Extract the (x, y) coordinate from the center of the cell holding the provided text.  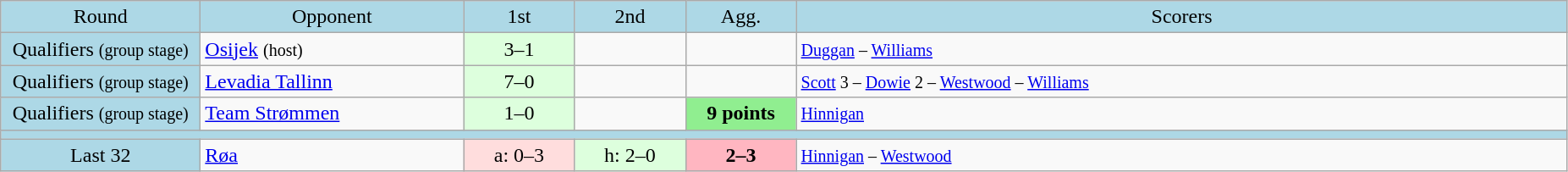
Last 32 (101, 155)
Røa (332, 155)
Hinnigan – Westwood (1181, 155)
Scorers (1181, 17)
1st (520, 17)
Hinnigan (1181, 114)
Duggan – Williams (1181, 49)
a: 0–3 (520, 155)
Levadia Tallinn (332, 81)
2nd (630, 17)
Agg. (741, 17)
Team Strømmen (332, 114)
9 points (741, 114)
h: 2–0 (630, 155)
Osijek (host) (332, 49)
Opponent (332, 17)
Scott 3 – Dowie 2 – Westwood – Williams (1181, 81)
3–1 (520, 49)
Round (101, 17)
7–0 (520, 81)
2–3 (741, 155)
1–0 (520, 114)
